For the text-containing cell, return its midpoint in [x, y] coordinate format. 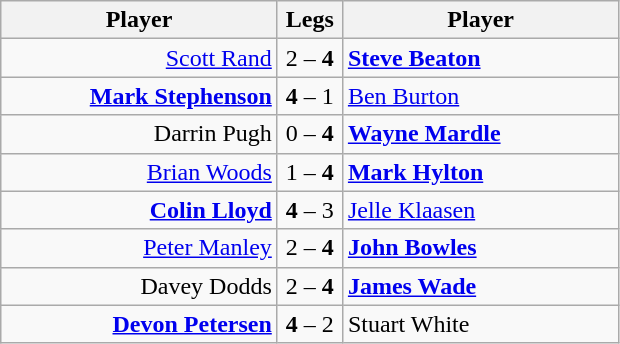
Jelle Klaasen [480, 210]
1 – 4 [310, 172]
Steve Beaton [480, 58]
Devon Petersen [140, 324]
4 – 2 [310, 324]
Wayne Mardle [480, 134]
Mark Stephenson [140, 96]
Mark Hylton [480, 172]
James Wade [480, 286]
Colin Lloyd [140, 210]
4 – 1 [310, 96]
4 – 3 [310, 210]
0 – 4 [310, 134]
John Bowles [480, 248]
Ben Burton [480, 96]
Stuart White [480, 324]
Scott Rand [140, 58]
Peter Manley [140, 248]
Brian Woods [140, 172]
Legs [310, 20]
Davey Dodds [140, 286]
Darrin Pugh [140, 134]
